Extract the (x, y) coordinate from the center of the cell holding the provided text.  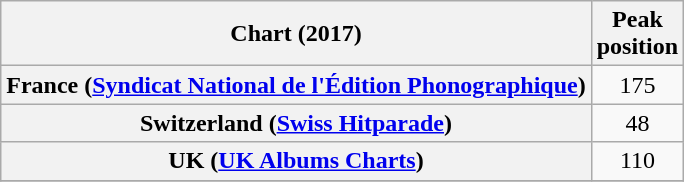
Chart (2017) (296, 34)
110 (637, 161)
48 (637, 123)
France (Syndicat National de l'Édition Phonographique) (296, 85)
UK (UK Albums Charts) (296, 161)
Switzerland (Swiss Hitparade) (296, 123)
175 (637, 85)
Peakposition (637, 34)
